From the cell containing the given text, extract its center point as (X, Y) coordinate. 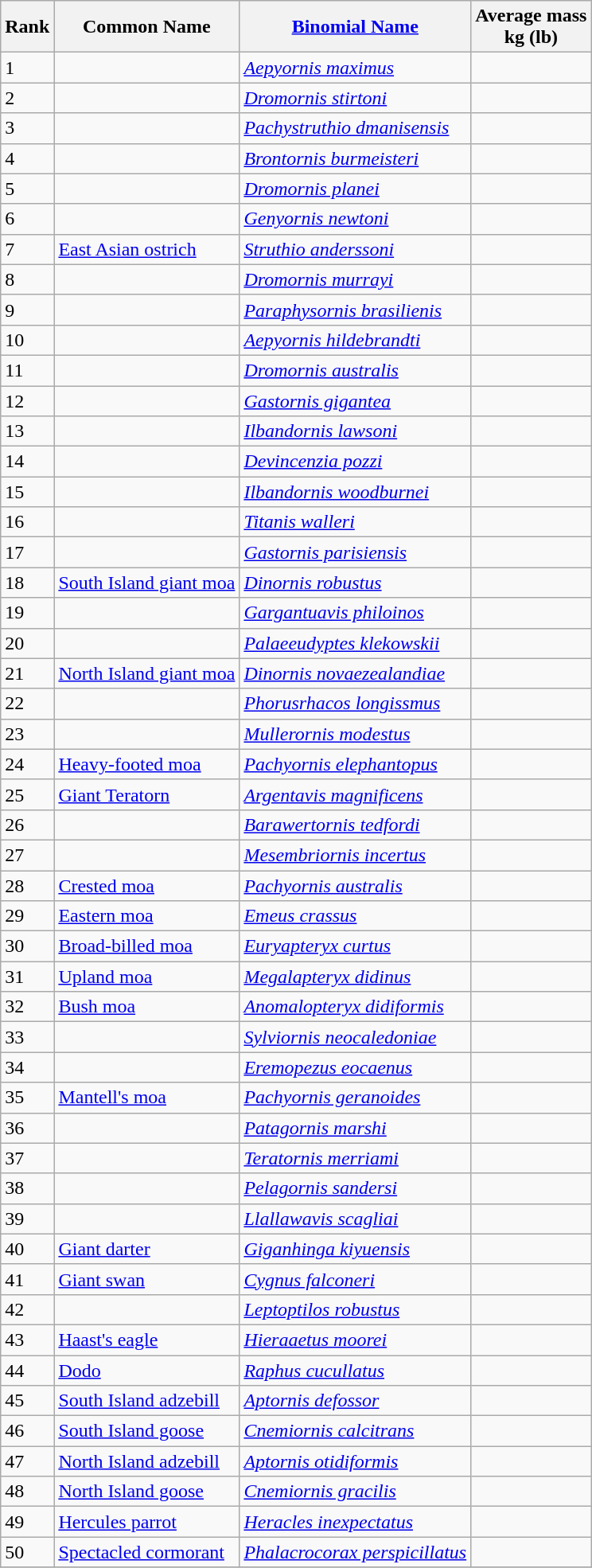
Dromornis australis (355, 370)
44 (27, 1370)
Dodo (146, 1370)
37 (27, 1158)
14 (27, 462)
24 (27, 764)
34 (27, 1067)
South Island giant moa (146, 583)
7 (27, 249)
Hieraaetus moorei (355, 1340)
Ilbandornis woodburnei (355, 492)
12 (27, 400)
Phalacrocorax perspicillatus (355, 1552)
8 (27, 279)
30 (27, 946)
Megalapteryx didinus (355, 977)
49 (27, 1522)
Dromornis stirtoni (355, 98)
33 (27, 1037)
Cygnus falconeri (355, 1279)
5 (27, 189)
Pachystruthio dmanisensis (355, 128)
Giganhinga kiyuensis (355, 1249)
Devincenzia pozzi (355, 462)
Haast's eagle (146, 1340)
Paraphysornis brasilienis (355, 310)
Aepyornis hildebrandti (355, 340)
3 (27, 128)
Anomalopteryx didiformis (355, 1007)
Aepyornis maximus (355, 68)
Palaeeudyptes klekowskii (355, 643)
4 (27, 158)
35 (27, 1098)
Euryapteryx curtus (355, 946)
21 (27, 673)
Eremopezus eocaenus (355, 1067)
Emeus crassus (355, 916)
Giant darter (146, 1249)
Barawertornis tedfordi (355, 825)
Struthio anderssoni (355, 249)
Patagornis marshi (355, 1128)
Rank (27, 27)
Bush moa (146, 1007)
Leptoptilos robustus (355, 1309)
Upland moa (146, 977)
Common Name (146, 27)
16 (27, 522)
46 (27, 1431)
23 (27, 734)
Average masskg (lb) (532, 27)
47 (27, 1461)
13 (27, 431)
Aptornis otidiformis (355, 1461)
Llallawavis scagliai (355, 1219)
South Island adzebill (146, 1401)
6 (27, 219)
Dinornis novaezealandiae (355, 673)
Gastornis gigantea (355, 400)
Mantell's moa (146, 1098)
32 (27, 1007)
Sylviornis neocaledoniae (355, 1037)
50 (27, 1552)
18 (27, 583)
9 (27, 310)
Brontornis burmeisteri (355, 158)
1 (27, 68)
48 (27, 1492)
42 (27, 1309)
Genyornis newtoni (355, 219)
North Island adzebill (146, 1461)
Dinornis robustus (355, 583)
29 (27, 916)
Spectacled cormorant (146, 1552)
25 (27, 794)
10 (27, 340)
19 (27, 613)
Titanis walleri (355, 522)
Teratornis merriami (355, 1158)
28 (27, 886)
11 (27, 370)
Gastornis parisiensis (355, 552)
Eastern moa (146, 916)
26 (27, 825)
2 (27, 98)
38 (27, 1188)
Giant Teratorn (146, 794)
Mesembriornis incertus (355, 855)
Pachyornis elephantopus (355, 764)
Cnemiornis gracilis (355, 1492)
45 (27, 1401)
39 (27, 1219)
17 (27, 552)
Argentavis magnificens (355, 794)
15 (27, 492)
20 (27, 643)
Broad-billed moa (146, 946)
Heavy-footed moa (146, 764)
40 (27, 1249)
Hercules parrot (146, 1522)
Raphus cucullatus (355, 1370)
Phorusrhacos longissmus (355, 704)
Crested moa (146, 886)
East Asian ostrich (146, 249)
Mullerornis modestus (355, 734)
43 (27, 1340)
Cnemiornis calcitrans (355, 1431)
Giant swan (146, 1279)
Binomial Name (355, 27)
Dromornis planei (355, 189)
22 (27, 704)
Pachyornis geranoides (355, 1098)
Pelagornis sandersi (355, 1188)
Pachyornis australis (355, 886)
North Island goose (146, 1492)
Heracles inexpectatus (355, 1522)
27 (27, 855)
41 (27, 1279)
36 (27, 1128)
31 (27, 977)
Aptornis defossor (355, 1401)
North Island giant moa (146, 673)
South Island goose (146, 1431)
Dromornis murrayi (355, 279)
Gargantuavis philoinos (355, 613)
Ilbandornis lawsoni (355, 431)
